Pinpoint the cell where the given text exists, returning its [x, y] midpoint coordinate. 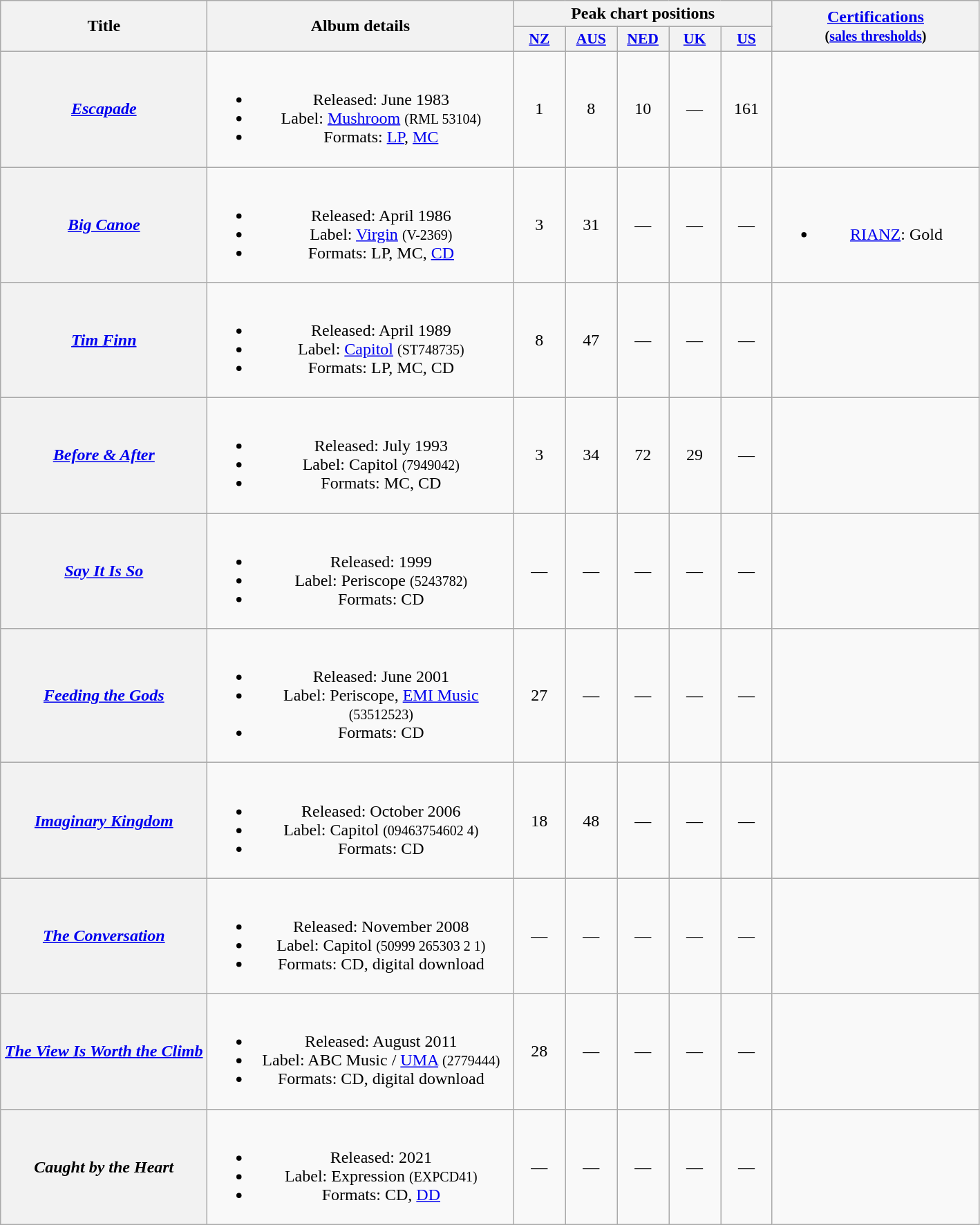
18 [539, 821]
Released: April 1986Label: Virgin (V-2369)Formats: LP, MC, CD [361, 225]
Released: 1999Label: Periscope (5243782)Formats: CD [361, 571]
Released: April 1989Label: Capitol (ST748735)Formats: LP, MC, CD [361, 340]
RIANZ: Gold [875, 225]
The Conversation [104, 936]
27 [539, 696]
NZ [539, 39]
Released: 2021Label: Expression (EXPCD41)Formats: CD, DD [361, 1166]
10 [643, 109]
Released: June 2001Label: Periscope, EMI Music (53512523)Formats: CD [361, 696]
34 [592, 456]
The View Is Worth the Climb [104, 1052]
72 [643, 456]
Big Canoe [104, 225]
31 [592, 225]
48 [592, 821]
AUS [592, 39]
Released: June 1983Label: Mushroom (RML 53104)Formats: LP, MC [361, 109]
Album details [361, 26]
Released: November 2008Label: Capitol (50999 265303 2 1)Formats: CD, digital download [361, 936]
Say It Is So [104, 571]
US [746, 39]
Peak chart positions [643, 14]
Tim Finn [104, 340]
Caught by the Heart [104, 1166]
NED [643, 39]
UK [695, 39]
Released: August 2011Label: ABC Music / UMA (2779444)Formats: CD, digital download [361, 1052]
47 [592, 340]
Feeding the Gods [104, 696]
Before & After [104, 456]
161 [746, 109]
29 [695, 456]
Certifications(sales thresholds) [875, 26]
Escapade [104, 109]
1 [539, 109]
Imaginary Kingdom [104, 821]
Title [104, 26]
Released: October 2006Label: Capitol (09463754602 4)Formats: CD [361, 821]
28 [539, 1052]
Released: July 1993Label: Capitol (7949042)Formats: MC, CD [361, 456]
